Return [X, Y] of the center of cell containing provided text 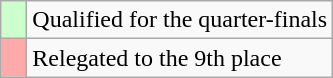
Relegated to the 9th place [180, 58]
Qualified for the quarter-finals [180, 20]
